Pinpoint the cell where the given text exists, returning its (X, Y) midpoint coordinate. 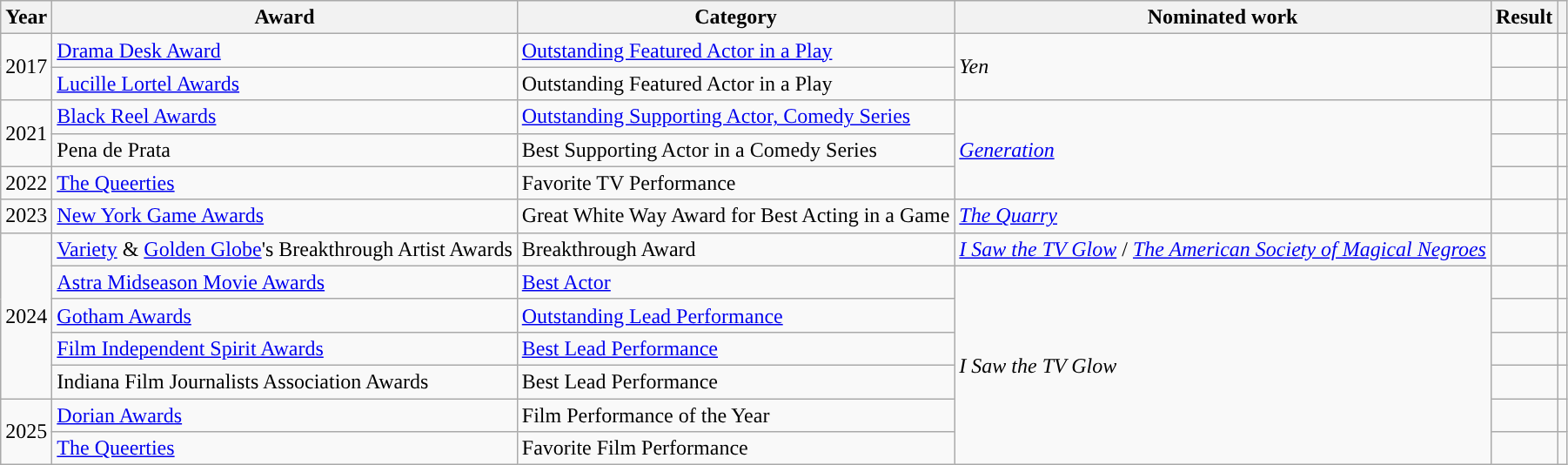
Astra Midseason Movie Awards (285, 282)
2017 (26, 67)
Nominated work (1223, 17)
Breakthrough Award (736, 249)
Outstanding Supporting Actor, Comedy Series (736, 117)
Dorian Awards (285, 415)
I Saw the TV Glow / The American Society of Magical Negroes (1223, 249)
Result (1524, 17)
2022 (26, 183)
Year (26, 17)
Film Performance of the Year (736, 415)
I Saw the TV Glow (1223, 365)
Favorite TV Performance (736, 183)
Variety & Golden Globe's Breakthrough Artist Awards (285, 249)
New York Game Awards (285, 216)
Category (736, 17)
Generation (1223, 150)
Best Actor (736, 282)
Black Reel Awards (285, 117)
Outstanding Lead Performance (736, 315)
2023 (26, 216)
2021 (26, 133)
The Quarry (1223, 216)
Indiana Film Journalists Association Awards (285, 381)
Great White Way Award for Best Acting in a Game (736, 216)
Pena de Prata (285, 150)
Yen (1223, 67)
Drama Desk Award (285, 51)
Favorite Film Performance (736, 448)
Gotham Awards (285, 315)
Lucille Lortel Awards (285, 84)
2024 (26, 315)
2025 (26, 432)
Best Supporting Actor in a Comedy Series (736, 150)
Award (285, 17)
Film Independent Spirit Awards (285, 348)
